Identify which cell holds the provided text, then report its [X, Y] central coordinate. 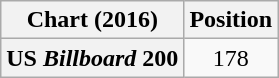
Position [231, 20]
US Billboard 200 [92, 58]
178 [231, 58]
Chart (2016) [92, 20]
